Locate the cell with the specified text and output its [X, Y] center coordinate. 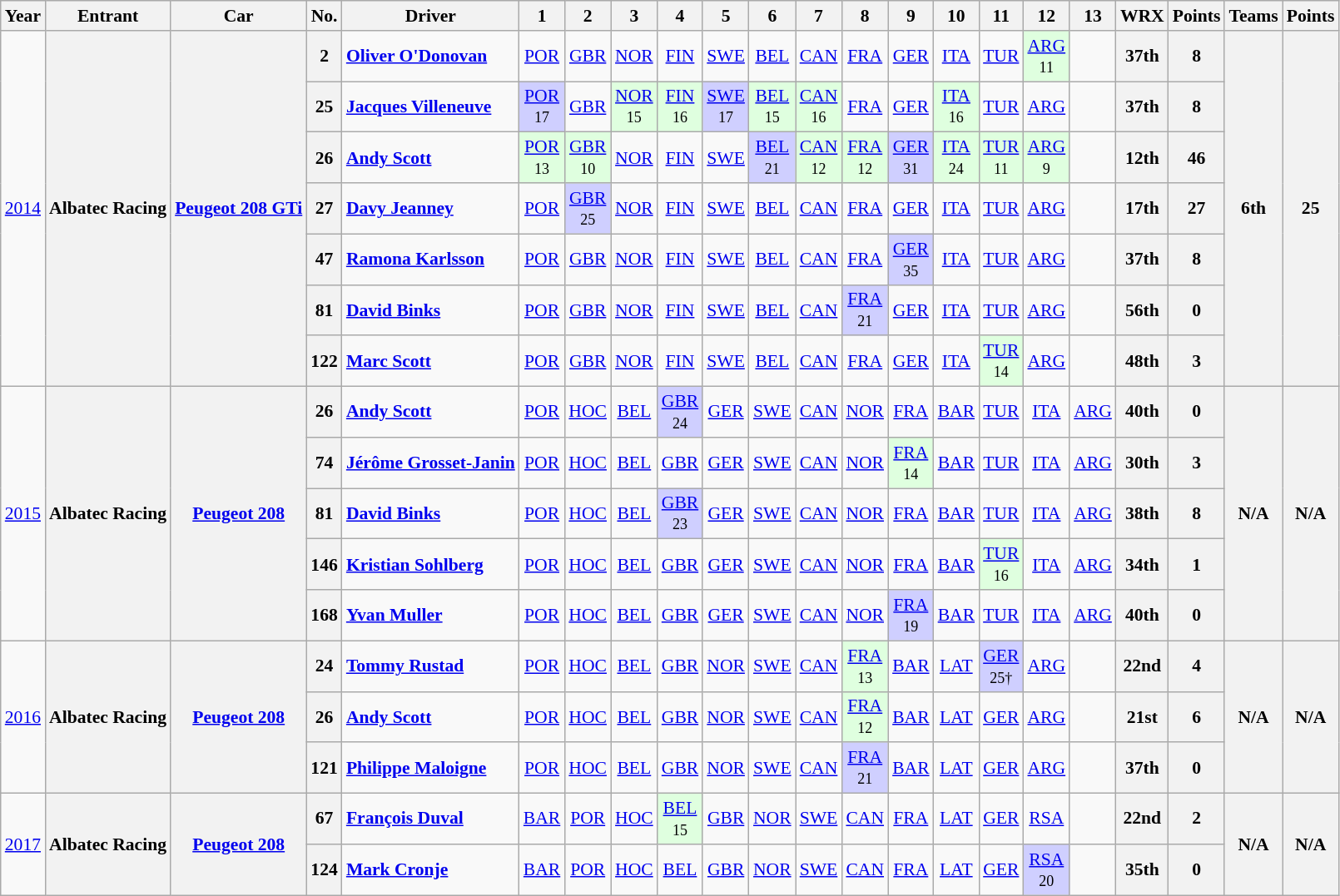
6th [1253, 209]
GBR24 [681, 413]
CAN16 [819, 106]
Yvan Muller [431, 616]
POR13 [543, 158]
Kristian Sohlberg [431, 564]
ARG9 [1046, 158]
74 [325, 463]
10 [957, 16]
13 [1093, 16]
2015 [23, 514]
No. [325, 16]
GER31 [911, 158]
124 [325, 870]
121 [325, 769]
2016 [23, 717]
François Duval [431, 819]
9 [911, 16]
21st [1142, 717]
TUR11 [1000, 158]
Philippe Maloigne [431, 769]
30th [1142, 463]
2017 [23, 844]
17th [1142, 208]
34th [1142, 564]
7 [819, 16]
Car [238, 16]
TUR16 [1000, 564]
Year [23, 16]
RSA20 [1046, 870]
CAN12 [819, 158]
FRA13 [865, 666]
ARG11 [1046, 57]
12th [1142, 158]
Oliver O'Donovan [431, 57]
GBR23 [681, 514]
48th [1142, 361]
47 [325, 260]
NOR15 [634, 106]
Entrant [108, 16]
35th [1142, 870]
11 [1000, 16]
Driver [431, 16]
SWE17 [726, 106]
Mark Cronje [431, 870]
Tommy Rustad [431, 666]
Marc Scott [431, 361]
GBR10 [588, 158]
ITA24 [957, 158]
168 [325, 616]
Davy Jeanney [431, 208]
GER35 [911, 260]
146 [325, 564]
GBR25 [588, 208]
TUR14 [1000, 361]
FIN16 [681, 106]
38th [1142, 514]
67 [325, 819]
Peugeot 208 GTi [238, 209]
FRA14 [911, 463]
122 [325, 361]
GER25† [1000, 666]
Ramona Karlsson [431, 260]
Jérôme Grosset-Janin [431, 463]
24 [325, 666]
5 [726, 16]
FRA19 [911, 616]
Teams [1253, 16]
Jacques Villeneuve [431, 106]
12 [1046, 16]
56th [1142, 309]
BEL21 [772, 158]
46 [1197, 158]
WRX [1142, 16]
2014 [23, 209]
RSA [1046, 819]
POR17 [543, 106]
ITA16 [957, 106]
